Provide the (X, Y) coordinate of the cell's center where the given text is located.  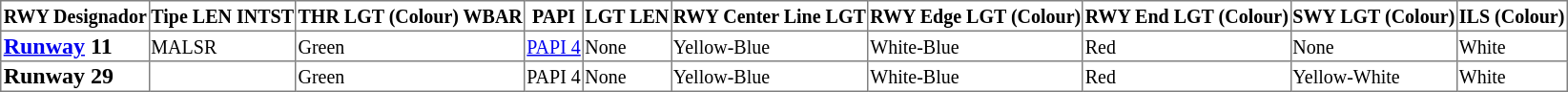
SWY LGT (Colour) (1373, 16)
RWY Edge LGT (Colour) (975, 16)
ILS (Colour) (1513, 16)
Tipe LEN INTST (222, 16)
RWY Center Line LGT (771, 16)
PAPI (553, 16)
RWY Designador (74, 16)
Yellow-White (1373, 77)
RWY End LGT (Colour) (1186, 16)
THR LGT (Colour) WBAR (410, 16)
Runway 11 (74, 46)
LGT LEN (627, 16)
Runway 29 (74, 77)
MALSR (222, 46)
